Provide the (x, y) coordinate of the cell's center where the given text is located.  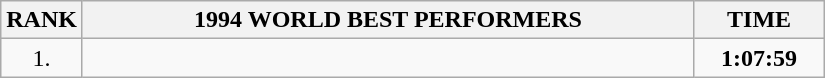
1:07:59 (760, 58)
1. (42, 58)
1994 WORLD BEST PERFORMERS (388, 20)
RANK (42, 20)
TIME (760, 20)
